Return the [x, y] coordinate for the center point of the cell that contains the specified text.  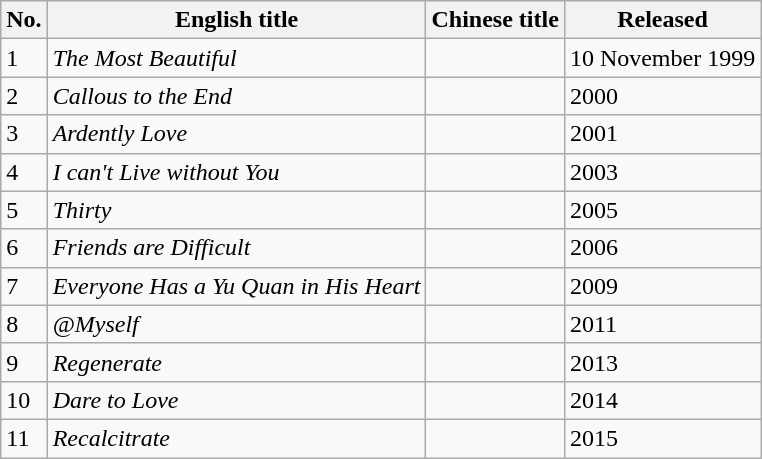
2014 [662, 400]
7 [24, 286]
Regenerate [236, 362]
2000 [662, 96]
Thirty [236, 210]
Dare to Love [236, 400]
The Most Beautiful [236, 58]
Released [662, 20]
Ardently Love [236, 134]
4 [24, 172]
2015 [662, 438]
2009 [662, 286]
Friends are Difficult [236, 248]
10 November 1999 [662, 58]
2 [24, 96]
11 [24, 438]
2003 [662, 172]
English title [236, 20]
Recalcitrate [236, 438]
No. [24, 20]
2005 [662, 210]
1 [24, 58]
2011 [662, 324]
6 [24, 248]
2001 [662, 134]
3 [24, 134]
9 [24, 362]
I can't Live without You [236, 172]
Everyone Has a Yu Quan in His Heart [236, 286]
10 [24, 400]
Callous to the End [236, 96]
2013 [662, 362]
5 [24, 210]
@Myself [236, 324]
8 [24, 324]
2006 [662, 248]
Chinese title [495, 20]
